Output the [x, y] coordinate of the center of the cell containing the given text.  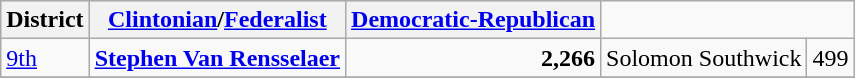
9th [45, 58]
Clintonian/Federalist [217, 20]
Stephen Van Rensselaer [217, 58]
Solomon Southwick [704, 58]
Democratic-Republican [474, 20]
499 [830, 58]
District [45, 20]
2,266 [474, 58]
